Scan for the cell matching the given text and deliver its [X, Y] coordinate at center. 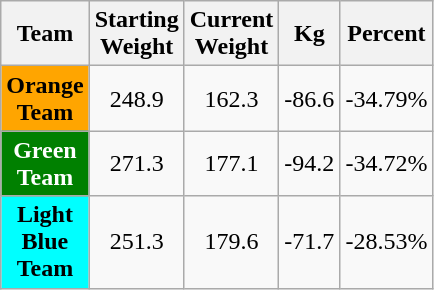
Starting Weight [136, 34]
248.9 [136, 98]
271.3 [136, 164]
Percent [386, 34]
Orange Team [45, 98]
177.1 [232, 164]
162.3 [232, 98]
Light Blue Team [45, 242]
Kg [310, 34]
-94.2 [310, 164]
-34.72% [386, 164]
179.6 [232, 242]
-71.7 [310, 242]
-86.6 [310, 98]
251.3 [136, 242]
Team [45, 34]
Green Team [45, 164]
CurrentWeight [232, 34]
-34.79% [386, 98]
-28.53% [386, 242]
